Detect which cell encompasses the target text, then output its [x, y] center coordinate. 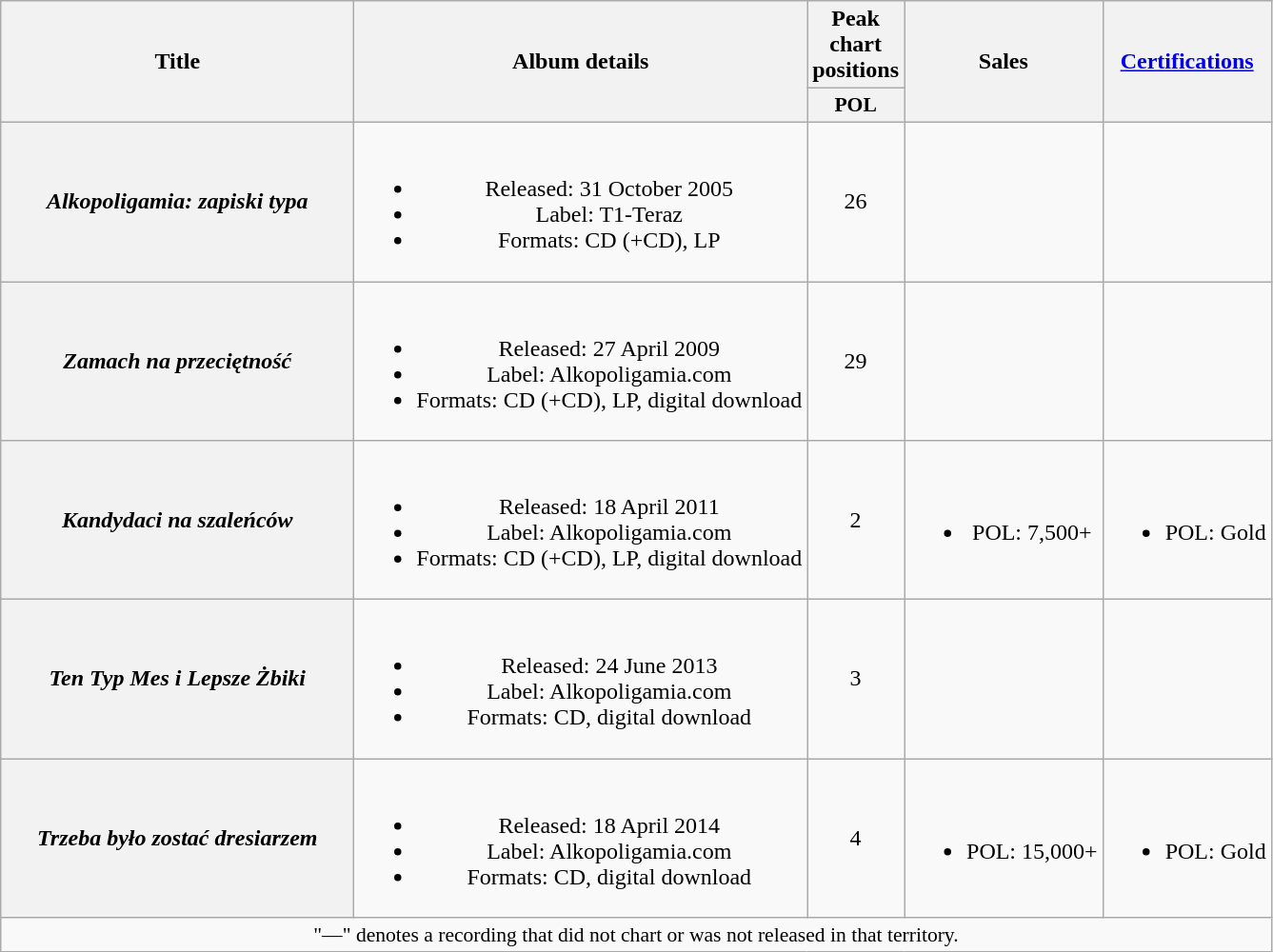
POL [856, 106]
Certifications [1186, 62]
Kandydaci na szaleńców [177, 520]
26 [856, 202]
Sales [1004, 62]
Alkopoligamia: zapiski typa [177, 202]
2 [856, 520]
Released: 18 April 2014Label: Alkopoligamia.comFormats: CD, digital download [581, 838]
Ten Typ Mes i Lepsze Żbiki [177, 680]
Trzeba było zostać dresiarzem [177, 838]
Album details [581, 62]
Title [177, 62]
Peak chart positions [856, 45]
Released: 31 October 2005Label: T1-TerazFormats: CD (+CD), LP [581, 202]
Released: 18 April 2011Label: Alkopoligamia.comFormats: CD (+CD), LP, digital download [581, 520]
POL: 15,000+ [1004, 838]
3 [856, 680]
POL: 7,500+ [1004, 520]
Released: 24 June 2013Label: Alkopoligamia.comFormats: CD, digital download [581, 680]
29 [856, 362]
"—" denotes a recording that did not chart or was not released in that territory. [636, 935]
Zamach na przeciętność [177, 362]
Released: 27 April 2009Label: Alkopoligamia.comFormats: CD (+CD), LP, digital download [581, 362]
4 [856, 838]
